Return the [X, Y] coordinate for the center point of the cell that contains the specified text.  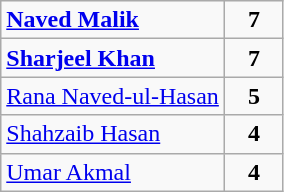
Umar Akmal [113, 172]
Sharjeel Khan [113, 58]
5 [254, 96]
Rana Naved-ul-Hasan [113, 96]
Shahzaib Hasan [113, 134]
Naved Malik [113, 20]
